Determine the [x, y] coordinate at the center of the cell enclosing the given text.  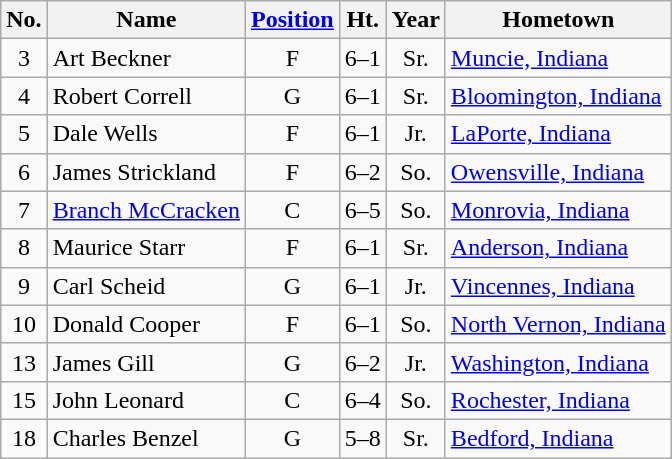
4 [24, 96]
Rochester, Indiana [558, 400]
Bedford, Indiana [558, 438]
18 [24, 438]
Muncie, Indiana [558, 58]
Year [416, 20]
10 [24, 324]
LaPorte, Indiana [558, 134]
North Vernon, Indiana [558, 324]
6–5 [362, 210]
Maurice Starr [146, 248]
Robert Correll [146, 96]
5 [24, 134]
Hometown [558, 20]
Dale Wells [146, 134]
6–4 [362, 400]
Bloomington, Indiana [558, 96]
James Gill [146, 362]
Position [292, 20]
Vincennes, Indiana [558, 286]
John Leonard [146, 400]
Charles Benzel [146, 438]
Art Beckner [146, 58]
9 [24, 286]
3 [24, 58]
Anderson, Indiana [558, 248]
6 [24, 172]
Monrovia, Indiana [558, 210]
Donald Cooper [146, 324]
15 [24, 400]
No. [24, 20]
James Strickland [146, 172]
Branch McCracken [146, 210]
Name [146, 20]
Owensville, Indiana [558, 172]
13 [24, 362]
Washington, Indiana [558, 362]
Carl Scheid [146, 286]
8 [24, 248]
7 [24, 210]
5–8 [362, 438]
Ht. [362, 20]
